Provide the (X, Y) coordinate of the cell's center where the given text is located.  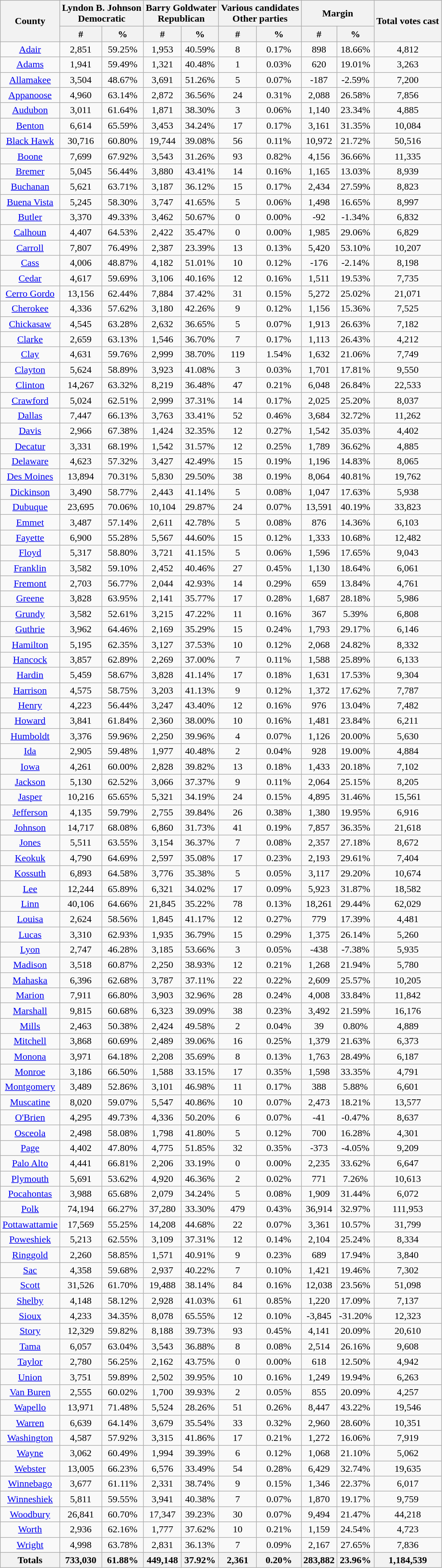
4,212 (408, 339)
4,723 (408, 1530)
17.53% (356, 675)
-373 (319, 1148)
35.77% (200, 599)
12,323 (408, 1316)
11,335 (408, 156)
37.37% (200, 782)
62.68% (123, 980)
70.31% (123, 477)
2,780 (81, 1362)
3,776 (162, 873)
3,840 (408, 1255)
855 (319, 1392)
25.89% (356, 660)
Davis (30, 431)
6,263 (408, 1377)
Total votes cast (408, 21)
9,608 (408, 1346)
25.20% (356, 400)
3,677 (81, 1484)
14,208 (162, 1224)
40.19% (356, 507)
4,623 (81, 461)
5,317 (81, 553)
Story (30, 1331)
59.55% (123, 1499)
44,218 (408, 1514)
14.83% (356, 461)
4,884 (408, 751)
Lyon (30, 950)
18.66% (356, 49)
27 (238, 568)
64.18% (123, 1056)
3,518 (81, 965)
Allamakee (30, 80)
-2.59% (356, 80)
6,647 (408, 1163)
60.69% (123, 1041)
-176 (319, 263)
13,005 (81, 1469)
Harrison (30, 690)
6,808 (408, 614)
0.26% (279, 1407)
37.42% (200, 293)
Sioux (30, 1316)
Lyndon B. JohnsonDemocratic (102, 14)
Winneshiek (30, 1499)
3,504 (81, 80)
County (30, 21)
47 (238, 385)
3,186 (81, 1072)
7,911 (81, 995)
Boone (30, 156)
6,832 (408, 217)
56 (238, 141)
52.61% (123, 614)
8,997 (408, 202)
Montgomery (30, 1087)
26.84% (356, 385)
22,533 (408, 385)
58.75% (123, 690)
0.85% (279, 1301)
30,716 (81, 141)
1.54% (279, 354)
40.81% (356, 477)
58.08% (123, 1133)
62,029 (408, 904)
4,441 (81, 1163)
27.18% (356, 843)
40.46% (200, 568)
1,596 (319, 553)
19,635 (408, 1469)
4,545 (81, 324)
5,691 (81, 1178)
1,701 (319, 370)
8,939 (408, 171)
16.28% (356, 1133)
14,717 (81, 827)
19.00% (356, 751)
17,569 (81, 1224)
42.93% (200, 583)
1,321 (162, 65)
898 (319, 49)
6,429 (319, 1469)
Decatur (30, 446)
41.86% (200, 1438)
23.39% (200, 248)
283,882 (319, 1560)
-92 (319, 217)
3,721 (162, 553)
63.32% (123, 385)
66.13% (123, 415)
65.65% (123, 797)
43.41% (200, 171)
6,187 (408, 1056)
63.95% (123, 599)
5,213 (81, 1240)
37,280 (162, 1209)
21,845 (162, 904)
61.11% (123, 1484)
38.93% (200, 965)
42.78% (200, 522)
Polk (30, 1209)
62.93% (123, 935)
3,903 (162, 995)
39 (319, 1026)
17,347 (162, 1514)
Osceola (30, 1133)
2,611 (162, 522)
Butler (30, 217)
59.25% (123, 49)
44.68% (200, 1224)
60.00% (123, 767)
5,624 (81, 370)
40.22% (200, 1270)
3,427 (162, 461)
4,889 (408, 1026)
Taylor (30, 1362)
37.00% (200, 660)
2,489 (162, 1041)
7,787 (408, 690)
3,691 (162, 80)
20,610 (408, 1331)
1,913 (319, 324)
7,137 (408, 1301)
Hamilton (30, 644)
2,269 (162, 660)
2,235 (319, 1163)
31.87% (356, 888)
58.12% (123, 1301)
5,935 (408, 950)
Louisa (30, 919)
0.43% (279, 1209)
1,687 (319, 599)
9,815 (81, 1011)
1,130 (319, 568)
9,759 (408, 1499)
29.87% (200, 507)
8,637 (408, 1117)
29.20% (356, 873)
36.62% (356, 446)
25.57% (356, 980)
3,679 (162, 1423)
Marion (30, 995)
4,233 (81, 1316)
2,960 (319, 1423)
3,215 (162, 614)
21.72% (356, 141)
7,200 (408, 80)
Appanoose (30, 95)
4,141 (319, 1331)
16,176 (408, 1011)
0.46% (279, 415)
4,631 (81, 354)
4,895 (319, 797)
1,953 (162, 49)
23.34% (356, 110)
13,971 (81, 1407)
29.44% (356, 904)
35.54% (200, 1423)
59.48% (123, 751)
4,575 (81, 690)
6,061 (408, 568)
41.03% (200, 1301)
Emmet (30, 522)
50.67% (200, 217)
6,373 (408, 1041)
44.60% (200, 538)
620 (319, 65)
1 (238, 65)
Wright (30, 1545)
Linn (30, 904)
-3,845 (319, 1316)
49.73% (123, 1117)
34.02% (200, 888)
2,141 (162, 599)
19.01% (356, 65)
38.70% (200, 354)
4,942 (408, 1362)
Pottawattamie (30, 1224)
1,935 (162, 935)
9,494 (319, 1514)
35.47% (200, 233)
4 (238, 736)
7,807 (81, 248)
36.66% (356, 156)
6,893 (81, 873)
55.28% (123, 538)
14.36% (356, 522)
19.17% (356, 1499)
4,920 (162, 1178)
11,842 (408, 995)
28.60% (356, 1423)
26.16% (356, 1346)
Clay (30, 354)
51,098 (408, 1285)
27.59% (356, 186)
Grundy (30, 614)
5,630 (408, 736)
65.89% (123, 888)
60.70% (123, 1514)
58.80% (123, 553)
2,434 (319, 186)
16 (238, 1041)
Barry GoldwaterRepublican (181, 14)
3,117 (319, 873)
31 (238, 293)
52.86% (123, 1087)
3,361 (319, 1224)
2,443 (162, 492)
2,167 (319, 1545)
39.08% (200, 141)
2,473 (319, 1102)
60.68% (123, 1011)
63.04% (123, 1346)
65.55% (200, 1316)
53.62% (123, 1178)
8,020 (81, 1102)
24.82% (356, 644)
3,161 (319, 125)
33.49% (200, 1469)
1,763 (319, 1056)
Cedar (30, 278)
0.82% (279, 156)
66.50% (123, 1072)
0.80% (356, 1026)
36,914 (319, 1209)
Monona (30, 1056)
3,370 (81, 217)
58.30% (123, 202)
4,998 (81, 1545)
3,490 (81, 492)
6,057 (81, 1346)
4,008 (319, 995)
2,831 (162, 1545)
2,360 (162, 721)
54 (238, 1469)
51.26% (200, 80)
O'Brien (30, 1117)
5,511 (81, 843)
15.36% (356, 309)
1,424 (162, 431)
33.41% (200, 415)
37.92% (200, 1560)
1,380 (319, 812)
2,828 (162, 767)
61 (238, 1301)
8,198 (408, 263)
15,561 (408, 797)
1,220 (319, 1301)
65.68% (123, 1194)
Howard (30, 721)
1,113 (319, 339)
3,489 (81, 1087)
33.15% (200, 1072)
0.02% (279, 1178)
689 (319, 1255)
2,044 (162, 583)
8,037 (408, 400)
8,672 (408, 843)
3,066 (162, 782)
36.13% (200, 1545)
34.35% (123, 1316)
2,260 (81, 1255)
Webster (30, 1469)
Fayette (30, 538)
1,249 (319, 1377)
-1.34% (356, 217)
1,871 (162, 110)
21,618 (408, 827)
3,109 (162, 1240)
10,084 (408, 125)
4,223 (81, 706)
700 (319, 1133)
26 (238, 812)
5,420 (319, 248)
2,452 (162, 568)
50.20% (200, 1117)
2,079 (162, 1194)
2,624 (81, 919)
13.84% (356, 583)
Kossuth (30, 873)
21.63% (356, 1041)
Humboldt (30, 736)
14,267 (81, 385)
59.96% (123, 736)
7,699 (81, 156)
28.26% (200, 1407)
4,791 (408, 1072)
7,447 (81, 415)
7,884 (162, 293)
37.53% (200, 644)
3,331 (81, 446)
6,614 (81, 125)
1,632 (319, 354)
26.58% (356, 95)
2,597 (162, 858)
4,358 (81, 1270)
Van Buren (30, 1392)
13,156 (81, 293)
3,841 (81, 721)
Ida (30, 751)
28 (238, 995)
Henry (30, 706)
29.50% (200, 477)
26,841 (81, 1514)
1,333 (319, 538)
7,735 (408, 278)
26.63% (356, 324)
19.94% (356, 1377)
Black Hawk (30, 141)
13.03% (356, 171)
33,823 (408, 507)
36.56% (200, 95)
28.18% (356, 599)
2,169 (162, 629)
17.81% (356, 370)
21.94% (356, 965)
42.26% (200, 309)
Tama (30, 1346)
Iowa (30, 767)
17.94% (356, 1255)
32.35% (200, 431)
Mahaska (30, 980)
8,188 (162, 1331)
51.85% (200, 1148)
59.89% (123, 1377)
39.96% (200, 736)
2,747 (81, 950)
119 (238, 354)
928 (319, 751)
7,302 (408, 1270)
6,900 (81, 538)
10,972 (319, 141)
-2.14% (356, 263)
6,576 (162, 1469)
2,361 (238, 1560)
17.65% (356, 553)
Worth (30, 1530)
58.77% (123, 492)
64.58% (123, 873)
Carroll (30, 248)
5,923 (319, 888)
7,182 (408, 324)
1,994 (162, 1453)
5,547 (162, 1102)
57.62% (123, 309)
5,459 (81, 675)
1,909 (319, 1194)
64.66% (123, 904)
36.37% (200, 843)
Des Moines (30, 477)
2,463 (81, 1026)
40,106 (81, 904)
18.64% (356, 568)
57.14% (123, 522)
21.47% (356, 1514)
3,751 (81, 1377)
5,024 (81, 400)
1,047 (319, 492)
771 (319, 1178)
36.70% (200, 339)
32.74% (356, 1469)
5,272 (319, 293)
Winnebago (30, 1484)
Greene (30, 599)
3,684 (319, 415)
38.74% (200, 1484)
Floyd (30, 553)
Shelby (30, 1301)
11,262 (408, 415)
Keokuk (30, 858)
Benton (30, 125)
4,812 (408, 49)
Page (30, 1148)
1,777 (162, 1530)
84 (238, 1285)
0.20% (279, 1560)
29.61% (356, 858)
51.01% (200, 263)
40.59% (200, 49)
Pocahontas (30, 1194)
38.00% (200, 721)
Poweshiek (30, 1240)
33.35% (356, 1072)
2,659 (81, 339)
32.72% (356, 415)
5,938 (408, 492)
4,481 (408, 919)
1,196 (319, 461)
4,761 (408, 583)
Cerro Gordo (30, 293)
59.10% (123, 568)
4,148 (81, 1301)
2,937 (162, 1270)
2,387 (162, 248)
1,433 (319, 767)
5,524 (162, 1407)
Wapello (30, 1407)
21.59% (356, 1011)
7,525 (408, 309)
Woodbury (30, 1514)
1,798 (162, 1133)
51 (238, 1407)
3,988 (81, 1194)
60.49% (123, 1453)
Calhoun (30, 233)
-7.38% (356, 950)
3,106 (162, 278)
26.43% (356, 339)
8,332 (408, 644)
1,140 (319, 110)
61.70% (123, 1285)
0.32% (279, 1423)
5,830 (162, 477)
3,941 (162, 1499)
23.96% (356, 1560)
Jasper (30, 797)
41.13% (200, 690)
Washington (30, 1438)
32.96% (200, 995)
Hancock (30, 660)
0.14% (279, 1240)
1,985 (319, 233)
779 (319, 919)
63.78% (123, 1545)
18.21% (356, 1102)
1,184,539 (408, 1560)
43.22% (356, 1407)
2,502 (162, 1377)
33.19% (200, 1163)
3,127 (162, 644)
39.93% (200, 1392)
10,674 (408, 873)
56.77% (123, 583)
5,321 (162, 797)
36.12% (200, 186)
1,845 (162, 919)
50.38% (123, 1026)
41.08% (200, 370)
31.35% (356, 125)
7,856 (408, 95)
7,482 (408, 706)
4,006 (81, 263)
4,407 (81, 233)
10,351 (408, 1423)
4,617 (81, 278)
5,195 (81, 644)
1,631 (319, 675)
1,511 (319, 278)
2,905 (81, 751)
10,205 (408, 980)
1,268 (319, 965)
7,102 (408, 767)
2,755 (162, 812)
57.92% (123, 1438)
2,064 (319, 782)
7,919 (408, 1438)
47.80% (123, 1148)
2,928 (162, 1301)
3,857 (81, 660)
19.46% (356, 1270)
16.65% (356, 202)
58.85% (123, 1255)
4,790 (81, 858)
367 (319, 614)
5,621 (81, 186)
19.53% (356, 278)
Totals (30, 1560)
9,304 (408, 675)
6,860 (162, 827)
49.58% (200, 1026)
-41 (319, 1117)
Mitchell (30, 1041)
Muscatine (30, 1102)
68.19% (123, 446)
3,062 (81, 1453)
Clarke (30, 339)
46.28% (123, 950)
6,396 (81, 980)
17.62% (356, 690)
Marshall (30, 1011)
4,261 (81, 767)
53.10% (356, 248)
59.69% (123, 278)
Sac (30, 1270)
5.88% (356, 1087)
1,870 (319, 1499)
3,315 (162, 1438)
78 (238, 904)
48.87% (123, 263)
64.69% (123, 858)
59.82% (123, 1331)
1,546 (162, 339)
2,424 (162, 1026)
3,787 (162, 980)
2,498 (81, 1133)
Dubuque (30, 507)
40.86% (200, 1102)
6,072 (408, 1194)
64.14% (123, 1423)
59.68% (123, 1270)
3,185 (162, 950)
59.76% (123, 354)
12,244 (81, 888)
2,193 (319, 858)
19.95% (356, 812)
5,986 (408, 599)
0.38% (279, 812)
449,148 (162, 1560)
17.39% (356, 919)
1,498 (319, 202)
50,516 (408, 141)
10,613 (408, 1178)
21,071 (408, 293)
Cass (30, 263)
21.06% (356, 354)
62.51% (123, 400)
-438 (319, 950)
74,194 (81, 1209)
62.16% (123, 1530)
12,038 (319, 1285)
1,375 (319, 935)
39.95% (200, 1377)
3,376 (81, 736)
30 (238, 1514)
1,598 (319, 1072)
4,960 (81, 95)
3,180 (162, 309)
36.48% (200, 385)
1,372 (319, 690)
5,062 (408, 1453)
71.48% (123, 1407)
23.84% (356, 721)
Bremer (30, 171)
4,156 (319, 156)
32.97% (356, 1209)
Fremont (30, 583)
Palo Alto (30, 1163)
2,851 (81, 49)
43.40% (200, 706)
Wayne (30, 1453)
67.38% (123, 431)
10.57% (356, 1224)
31,799 (408, 1224)
Union (30, 1377)
39.39% (200, 1453)
Clayton (30, 370)
35.38% (200, 873)
18,261 (319, 904)
38.30% (200, 110)
6,321 (162, 888)
1,571 (162, 1255)
62.35% (123, 644)
5.39% (356, 614)
3,923 (162, 370)
60.87% (123, 965)
1,165 (319, 171)
976 (319, 706)
59.49% (123, 65)
37.62% (200, 1530)
6,017 (408, 1484)
618 (319, 1362)
388 (319, 1087)
Various candidatesOther parties (260, 14)
1,481 (319, 721)
35.08% (200, 858)
19,546 (408, 1407)
5,811 (81, 1499)
62.44% (123, 293)
61.64% (123, 110)
19,488 (162, 1285)
8,334 (408, 1240)
1,272 (319, 1438)
5,780 (408, 965)
63.28% (123, 324)
60.02% (123, 1392)
29.06% (356, 233)
3,310 (81, 935)
57.32% (123, 461)
20.18% (356, 767)
3,011 (81, 110)
Lucas (30, 935)
Guthrie (30, 629)
Cherokee (30, 309)
6,323 (162, 1011)
25.15% (356, 782)
Jones (30, 843)
37.11% (200, 980)
36.35% (356, 827)
19,744 (162, 141)
6,639 (81, 1423)
1,700 (162, 1392)
Plymouth (30, 1178)
49.33% (123, 217)
1,068 (319, 1453)
5,130 (81, 782)
8,823 (408, 186)
24.54% (356, 1530)
Franklin (30, 568)
2,422 (162, 233)
Margin (338, 14)
2,104 (319, 1240)
-31.20% (356, 1316)
35.03% (356, 431)
8,219 (162, 385)
39.09% (200, 1011)
28.49% (356, 1056)
23.56% (356, 1285)
18,582 (408, 888)
6,146 (408, 629)
46.36% (200, 1178)
8,065 (408, 461)
9,209 (408, 1148)
31.57% (200, 446)
1,421 (319, 1270)
5,567 (162, 538)
Mills (30, 1026)
3,187 (162, 186)
59.07% (123, 1102)
2,025 (319, 400)
Clinton (30, 385)
56.25% (123, 1362)
2,609 (319, 980)
33.84% (356, 995)
65.59% (123, 125)
21.10% (356, 1453)
9,043 (408, 553)
Madison (30, 965)
5,245 (81, 202)
3,971 (81, 1056)
53.66% (200, 950)
13.04% (356, 706)
39.82% (200, 767)
2,162 (162, 1362)
10.68% (356, 538)
58.67% (123, 675)
-4.05% (356, 1148)
31.46% (356, 797)
3,154 (162, 843)
3,487 (81, 522)
60.80% (123, 141)
3,203 (162, 690)
39.23% (200, 1514)
5,260 (408, 935)
3,492 (319, 1011)
6,211 (408, 721)
63.55% (123, 843)
55.25% (123, 1224)
1,159 (319, 1530)
2,206 (162, 1163)
58.89% (123, 370)
Buena Vista (30, 202)
31,526 (81, 1285)
Monroe (30, 1072)
58.56% (123, 919)
33 (238, 1423)
63.14% (123, 95)
41.65% (200, 202)
29.17% (356, 629)
Johnson (30, 827)
40.16% (200, 278)
2,514 (319, 1346)
46.98% (200, 1087)
4,301 (408, 1133)
Warren (30, 1423)
34.19% (200, 797)
4,587 (81, 1438)
17.63% (356, 492)
0.22% (279, 980)
70.06% (123, 507)
7,857 (319, 827)
7.26% (356, 1178)
66.81% (123, 1163)
5,045 (81, 171)
41.80% (200, 1133)
6,048 (319, 385)
733,030 (81, 1560)
1,156 (319, 309)
39.84% (200, 812)
32 (238, 1148)
41 (238, 827)
4,135 (81, 812)
479 (238, 1209)
2,357 (319, 843)
Jackson (30, 782)
1,379 (319, 1041)
66.23% (123, 1469)
25.24% (356, 1240)
Dallas (30, 415)
31.44% (356, 1194)
40.91% (200, 1255)
3,263 (408, 65)
8,064 (319, 477)
13,591 (319, 507)
1,941 (81, 65)
31.73% (200, 827)
3,747 (162, 202)
16.06% (356, 1438)
43.75% (200, 1362)
-187 (319, 80)
22.37% (356, 1484)
26.14% (356, 935)
12.50% (356, 1362)
2,088 (319, 95)
3,101 (162, 1087)
8,078 (162, 1316)
52 (238, 415)
-0.47% (356, 1117)
3,962 (81, 629)
27.65% (356, 1545)
2,208 (162, 1056)
3,763 (162, 415)
Adams (30, 65)
17.09% (356, 1301)
3,462 (162, 217)
35.29% (200, 629)
8,447 (319, 1407)
2,331 (162, 1484)
1,977 (162, 751)
0.31% (279, 95)
2,703 (81, 583)
31.26% (200, 156)
35.69% (200, 1056)
13,577 (408, 1102)
1,126 (319, 736)
2,555 (81, 1392)
33.30% (200, 1209)
4,775 (162, 1148)
Ringgold (30, 1255)
7,749 (408, 354)
Adair (30, 49)
19,762 (408, 477)
876 (319, 522)
6,916 (408, 812)
10,216 (81, 797)
23,695 (81, 507)
Crawford (30, 400)
61.88% (123, 1560)
3,453 (162, 125)
4,257 (408, 1392)
4,295 (81, 1117)
68.08% (123, 827)
39.06% (200, 1041)
25.02% (356, 293)
659 (319, 583)
40.38% (200, 1499)
Audubon (30, 110)
111,953 (408, 1209)
12,329 (81, 1331)
Chickasaw (30, 324)
63.71% (123, 186)
10,104 (162, 507)
2,632 (162, 324)
13,894 (81, 477)
76.49% (123, 248)
38.14% (200, 1285)
59.79% (123, 812)
66.27% (123, 1209)
63.13% (123, 339)
62.52% (123, 782)
67.92% (123, 156)
6,133 (408, 660)
2,872 (162, 95)
64.46% (123, 629)
8,205 (408, 782)
1,793 (319, 629)
3,868 (81, 1041)
6,601 (408, 1087)
7,404 (408, 858)
36.79% (200, 935)
66.80% (123, 995)
48.67% (123, 80)
64.53% (123, 233)
7,836 (408, 1545)
47.22% (200, 614)
2,966 (81, 431)
33.62% (356, 1163)
10,207 (408, 248)
36.65% (200, 324)
6,103 (408, 522)
3,247 (162, 706)
1,346 (319, 1484)
Hardin (30, 675)
Scott (30, 1285)
35.22% (200, 904)
Lee (30, 888)
Dickinson (30, 492)
61.84% (123, 721)
41.17% (200, 919)
41.15% (200, 553)
42.49% (200, 461)
62.89% (123, 660)
12,482 (408, 538)
2,068 (319, 644)
6,829 (408, 233)
Jefferson (30, 812)
3,880 (162, 171)
20.00% (356, 736)
9,550 (408, 370)
Delaware (30, 461)
1,789 (319, 446)
4,182 (162, 263)
62.55% (123, 1240)
2,936 (81, 1530)
39.73% (200, 1331)
Buchanan (30, 186)
36.88% (200, 1346)
